Return the (x, y) coordinate for the center point of the cell that contains the specified text.  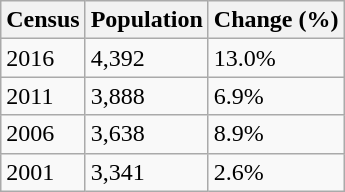
3,888 (146, 96)
4,392 (146, 58)
3,638 (146, 134)
6.9% (276, 96)
8.9% (276, 134)
Change (%) (276, 20)
2011 (43, 96)
2006 (43, 134)
Population (146, 20)
3,341 (146, 172)
13.0% (276, 58)
2001 (43, 172)
2016 (43, 58)
Census (43, 20)
2.6% (276, 172)
